Pinpoint the cell where the given text exists, returning its [X, Y] midpoint coordinate. 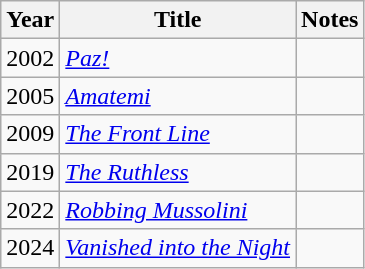
2005 [30, 96]
Amatemi [178, 96]
The Front Line [178, 134]
2009 [30, 134]
Vanished into the Night [178, 248]
Year [30, 20]
2022 [30, 210]
Paz! [178, 58]
Robbing Mussolini [178, 210]
2019 [30, 172]
Notes [330, 20]
The Ruthless [178, 172]
2024 [30, 248]
2002 [30, 58]
Title [178, 20]
